Determine the [x, y] coordinate at the center of the cell enclosing the given text.  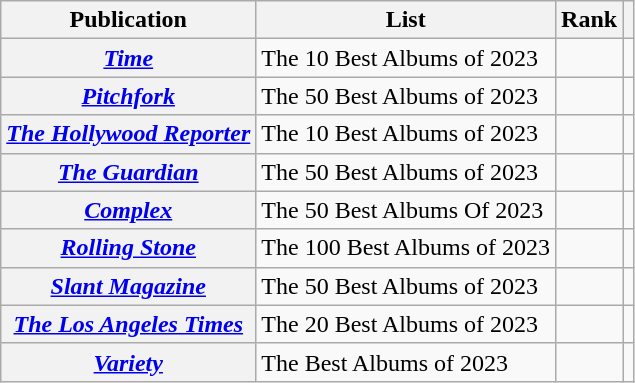
The Los Angeles Times [128, 324]
List [406, 20]
Pitchfork [128, 96]
Variety [128, 362]
The 50 Best Albums Of 2023 [406, 210]
Complex [128, 210]
The 20 Best Albums of 2023 [406, 324]
The Guardian [128, 172]
Publication [128, 20]
The 100 Best Albums of 2023 [406, 248]
The Best Albums of 2023 [406, 362]
The Hollywood Reporter [128, 134]
Slant Magazine [128, 286]
Rolling Stone [128, 248]
Rank [590, 20]
Time [128, 58]
